Scan for the cell matching the given text and deliver its [X, Y] coordinate at center. 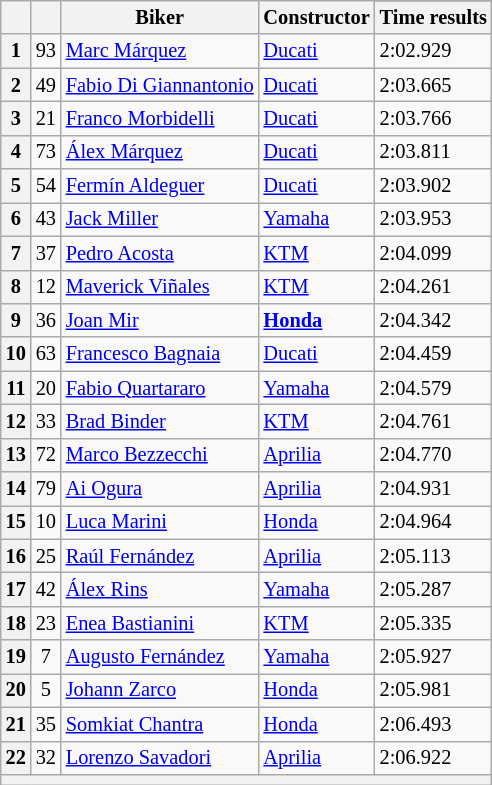
Fermín Aldeguer [160, 186]
15 [16, 522]
18 [16, 623]
54 [46, 186]
Augusto Fernández [160, 657]
17 [16, 589]
11 [16, 388]
Franco Morbidelli [160, 118]
Time results [434, 17]
Marco Bezzecchi [160, 455]
2:06.493 [434, 724]
2:03.902 [434, 186]
2:04.579 [434, 388]
22 [16, 758]
37 [46, 253]
Jack Miller [160, 219]
Lorenzo Savadori [160, 758]
Somkiat Chantra [160, 724]
Brad Binder [160, 421]
49 [46, 85]
2:05.113 [434, 556]
Joan Mir [160, 320]
2:03.665 [434, 85]
16 [16, 556]
2:04.099 [434, 253]
2:04.261 [434, 287]
2:05.927 [434, 657]
23 [46, 623]
Álex Márquez [160, 152]
Enea Bastianini [160, 623]
2:04.964 [434, 522]
36 [46, 320]
63 [46, 354]
2:04.770 [434, 455]
19 [16, 657]
2:03.953 [434, 219]
Marc Márquez [160, 51]
93 [46, 51]
73 [46, 152]
Luca Marini [160, 522]
9 [16, 320]
Francesco Bagnaia [160, 354]
2:06.922 [434, 758]
2:04.459 [434, 354]
1 [16, 51]
Álex Rins [160, 589]
72 [46, 455]
32 [46, 758]
Raúl Fernández [160, 556]
Pedro Acosta [160, 253]
2:04.931 [434, 489]
79 [46, 489]
3 [16, 118]
2:02.929 [434, 51]
Biker [160, 17]
2 [16, 85]
6 [16, 219]
2:05.981 [434, 690]
2:05.287 [434, 589]
Constructor [317, 17]
Johann Zarco [160, 690]
Fabio Di Giannantonio [160, 85]
25 [46, 556]
14 [16, 489]
13 [16, 455]
Ai Ogura [160, 489]
2:03.766 [434, 118]
Maverick Viñales [160, 287]
8 [16, 287]
2:03.811 [434, 152]
33 [46, 421]
43 [46, 219]
2:05.335 [434, 623]
2:04.761 [434, 421]
42 [46, 589]
2:04.342 [434, 320]
Fabio Quartararo [160, 388]
4 [16, 152]
35 [46, 724]
